Determine the [X, Y] coordinate at the center of the cell enclosing the given text.  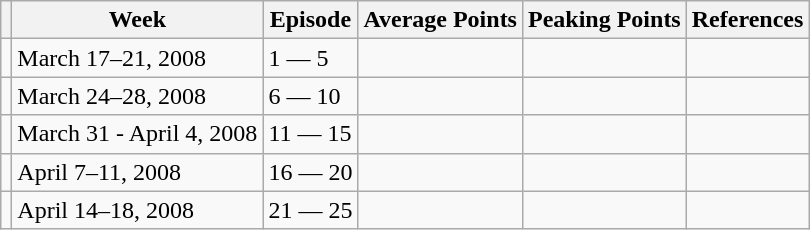
Episode [310, 20]
11 — 15 [310, 134]
March 24–28, 2008 [138, 96]
21 — 25 [310, 210]
6 — 10 [310, 96]
References [748, 20]
Week [138, 20]
1 — 5 [310, 58]
April 7–11, 2008 [138, 172]
April 14–18, 2008 [138, 210]
Peaking Points [604, 20]
March 31 - April 4, 2008 [138, 134]
16 — 20 [310, 172]
Average Points [440, 20]
March 17–21, 2008 [138, 58]
